Return (x, y) of the center of cell containing provided text 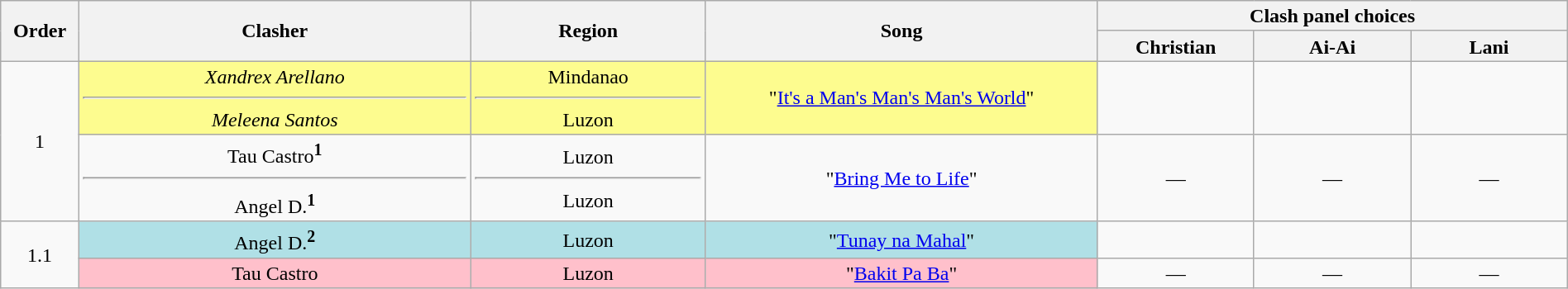
Clash panel choices (1332, 17)
LuzonLuzon (588, 178)
Lani (1489, 46)
Tau Castro1Angel D.1 (275, 178)
Region (588, 31)
"It's a Man's Man's Man's World" (901, 97)
"Tunay na Mahal" (901, 239)
Ai-Ai (1331, 46)
Angel D.2 (275, 239)
Clasher (275, 31)
1.1 (40, 254)
Christian (1176, 46)
1 (40, 141)
Song (901, 31)
Order (40, 31)
MindanaoLuzon (588, 97)
Tau Castro (275, 274)
"Bring Me to Life" (901, 178)
Xandrex ArellanoMeleena Santos (275, 97)
"Bakit Pa Ba" (901, 274)
